Output the (x, y) coordinate of the center of the cell containing the given text.  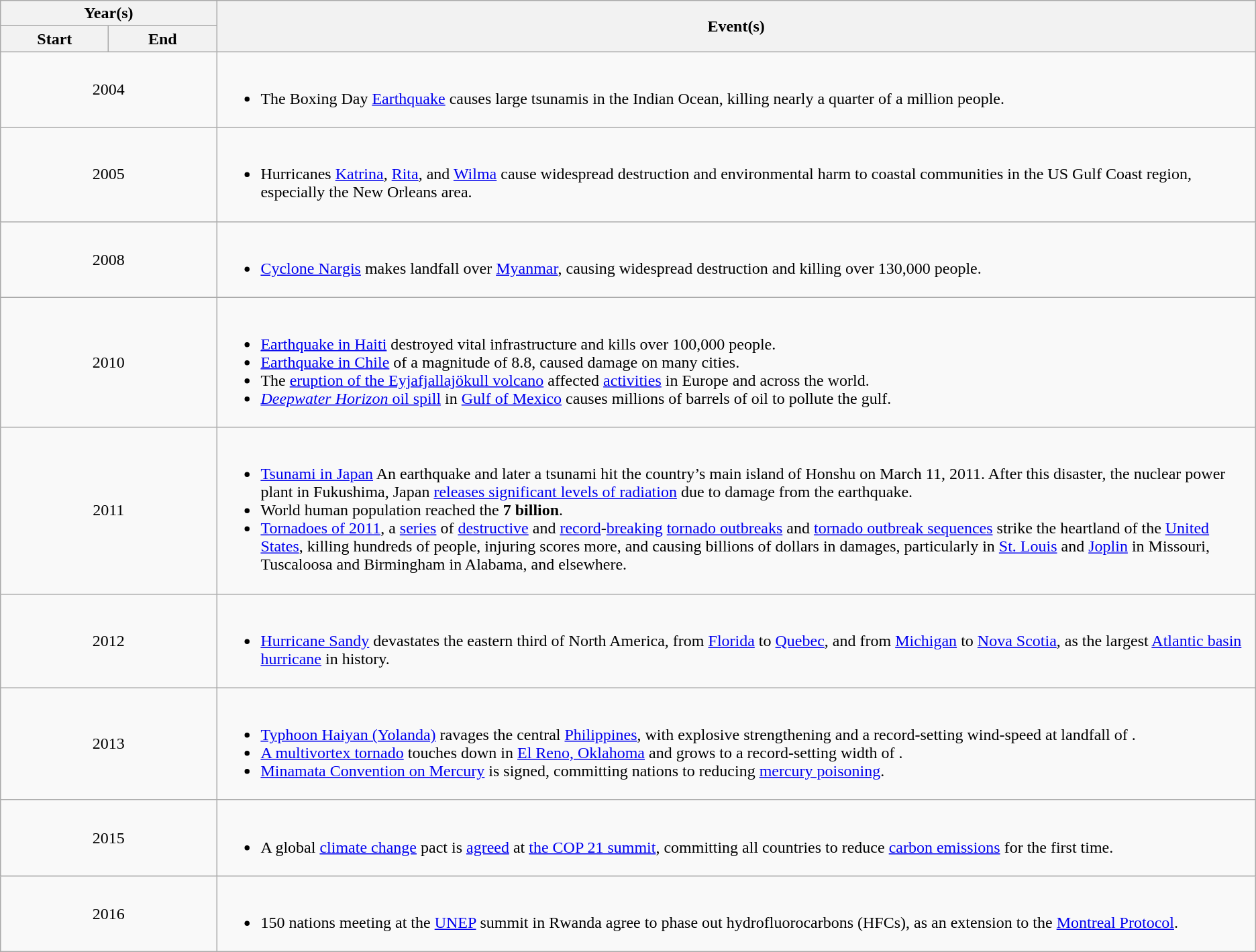
End (162, 39)
A global climate change pact is agreed at the COP 21 summit, committing all countries to reduce carbon emissions for the first time. (736, 837)
2013 (109, 743)
2012 (109, 641)
2016 (109, 914)
Year(s) (109, 13)
Start (55, 39)
2004 (109, 90)
2005 (109, 174)
Cyclone Nargis makes landfall over Myanmar, causing widespread destruction and killing over 130,000 people. (736, 259)
2010 (109, 362)
150 nations meeting at the UNEP summit in Rwanda agree to phase out hydrofluorocarbons (HFCs), as an extension to the Montreal Protocol. (736, 914)
2008 (109, 259)
Event(s) (736, 26)
2011 (109, 511)
2015 (109, 837)
The Boxing Day Earthquake causes large tsunamis in the Indian Ocean, killing nearly a quarter of a million people. (736, 90)
